Extract the (x, y) coordinate from the center of the cell holding the provided text.  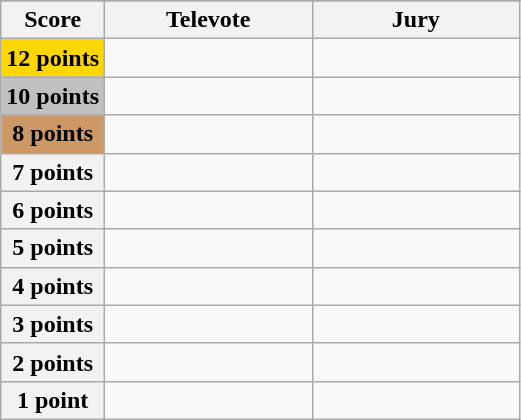
Score (53, 20)
6 points (53, 210)
1 point (53, 400)
3 points (53, 324)
8 points (53, 134)
2 points (53, 362)
Jury (416, 20)
12 points (53, 58)
5 points (53, 248)
Televote (209, 20)
7 points (53, 172)
10 points (53, 96)
4 points (53, 286)
